Pinpoint the cell where the given text exists, returning its (X, Y) midpoint coordinate. 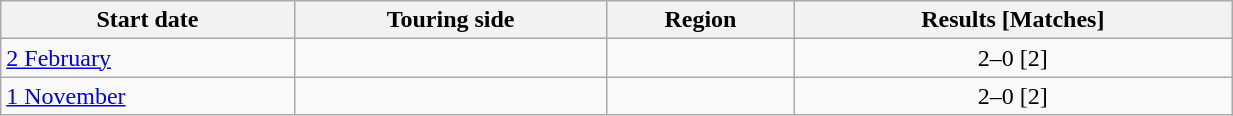
Results [Matches] (1013, 20)
Region (700, 20)
2 February (148, 58)
Start date (148, 20)
Touring side (450, 20)
1 November (148, 96)
